Return the (x, y) coordinate for the center point of the cell that contains the specified text.  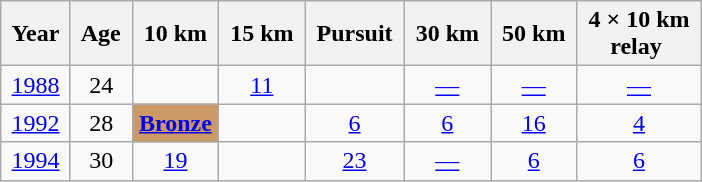
23 (354, 161)
50 km (534, 34)
15 km (262, 34)
Age (101, 34)
Bronze (175, 123)
10 km (175, 34)
1988 (36, 85)
16 (534, 123)
Pursuit (354, 34)
4 × 10 km relay (639, 34)
4 (639, 123)
1994 (36, 161)
30 km (447, 34)
11 (262, 85)
24 (101, 85)
Year (36, 34)
19 (175, 161)
30 (101, 161)
1992 (36, 123)
28 (101, 123)
